Detect which cell encompasses the target text, then output its [X, Y] center coordinate. 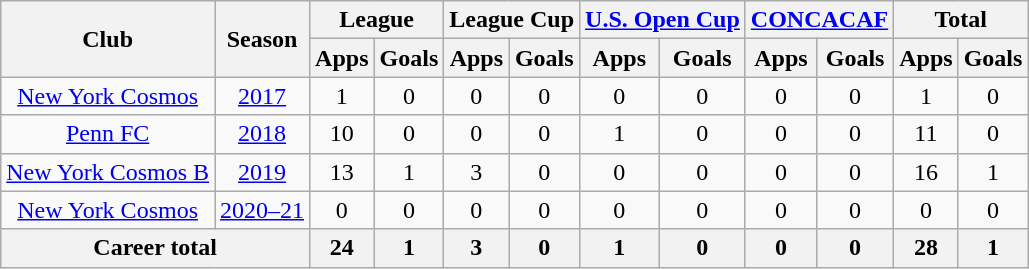
U.S. Open Cup [663, 20]
13 [342, 172]
CONCACAF [819, 20]
2017 [262, 96]
11 [926, 134]
Penn FC [108, 134]
28 [926, 248]
2020–21 [262, 210]
2018 [262, 134]
Season [262, 39]
New York Cosmos B [108, 172]
League Cup [512, 20]
Total [961, 20]
2019 [262, 172]
League [377, 20]
Club [108, 39]
Career total [156, 248]
24 [342, 248]
16 [926, 172]
10 [342, 134]
